Extract the (x, y) coordinate from the center of the cell holding the provided text.  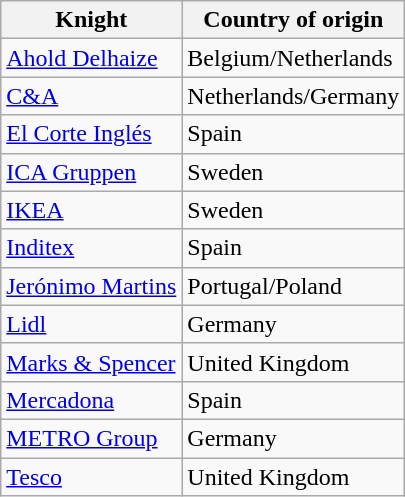
Inditex (92, 248)
Lidl (92, 324)
IKEA (92, 210)
Portugal/Poland (294, 286)
Marks & Spencer (92, 362)
C&A (92, 96)
Ahold Delhaize (92, 58)
Knight (92, 20)
ICA Gruppen (92, 172)
Tesco (92, 477)
Jerónimo Martins (92, 286)
Mercadona (92, 400)
Netherlands/Germany (294, 96)
METRO Group (92, 438)
El Corte Inglés (92, 134)
Belgium/Netherlands (294, 58)
Country of origin (294, 20)
